Return (x, y) of the center of cell containing provided text 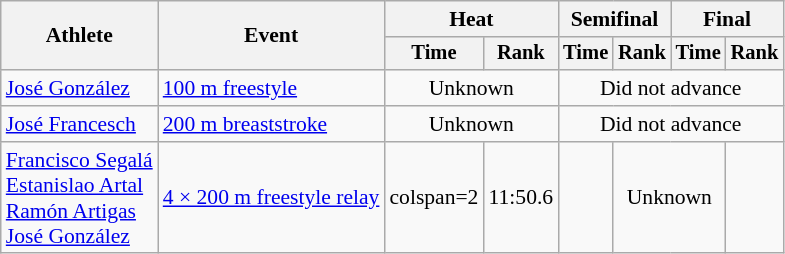
200 m breaststroke (272, 124)
José Francesch (80, 124)
Francisco SegaláEstanislao ArtalRamón ArtigasJosé González (80, 198)
Event (272, 36)
100 m freestyle (272, 88)
11:50.6 (520, 198)
Athlete (80, 36)
colspan=2 (434, 198)
Final (727, 19)
Semifinal (614, 19)
José González (80, 88)
4 × 200 m freestyle relay (272, 198)
Heat (471, 19)
